Pinpoint the cell where the given text exists, returning its (x, y) midpoint coordinate. 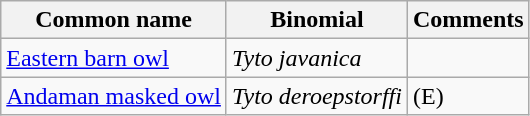
Andaman masked owl (114, 96)
Tyto deroepstorffi (316, 96)
Binomial (316, 20)
Tyto javanica (316, 58)
Common name (114, 20)
Comments (468, 20)
Eastern barn owl (114, 58)
(E) (468, 96)
